Output the [x, y] coordinate of the center of the cell containing the given text.  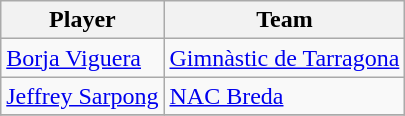
Player [82, 20]
Team [284, 20]
Borja Viguera [82, 58]
Jeffrey Sarpong [82, 96]
NAC Breda [284, 96]
Gimnàstic de Tarragona [284, 58]
